Scan for the cell matching the given text and deliver its (x, y) coordinate at center. 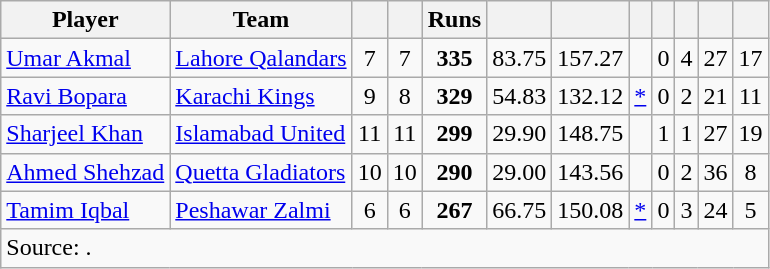
24 (716, 210)
17 (750, 58)
Islamabad United (261, 134)
Tamim Iqbal (86, 210)
143.56 (590, 172)
157.27 (590, 58)
Ravi Bopara (86, 96)
83.75 (520, 58)
Peshawar Zalmi (261, 210)
290 (454, 172)
Team (261, 20)
335 (454, 58)
9 (370, 96)
132.12 (590, 96)
54.83 (520, 96)
21 (716, 96)
29.90 (520, 134)
19 (750, 134)
Ahmed Shehzad (86, 172)
Quetta Gladiators (261, 172)
3 (686, 210)
Sharjeel Khan (86, 134)
Player (86, 20)
299 (454, 134)
150.08 (590, 210)
Lahore Qalandars (261, 58)
Karachi Kings (261, 96)
5 (750, 210)
Runs (454, 20)
148.75 (590, 134)
Source: . (384, 248)
4 (686, 58)
Umar Akmal (86, 58)
29.00 (520, 172)
36 (716, 172)
329 (454, 96)
66.75 (520, 210)
267 (454, 210)
